Find where the given text appears and provide that cell's center as (x, y) coordinate. 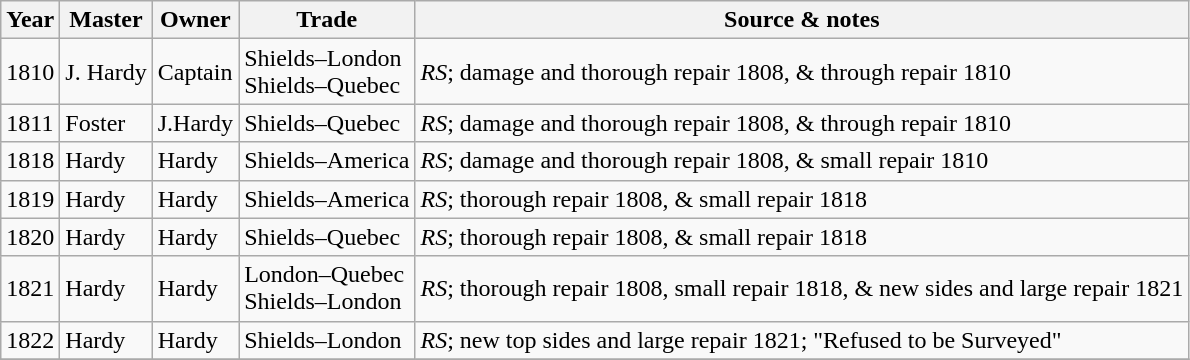
1811 (30, 123)
1822 (30, 340)
Foster (106, 123)
Owner (195, 20)
J. Hardy (106, 72)
Captain (195, 72)
Master (106, 20)
1810 (30, 72)
Shields–London (327, 340)
RS; thorough repair 1808, small repair 1818, & new sides and large repair 1821 (802, 288)
RS; damage and thorough repair 1808, & small repair 1810 (802, 161)
Trade (327, 20)
London–QuebecShields–London (327, 288)
Shields–LondonShields–Quebec (327, 72)
Year (30, 20)
1821 (30, 288)
J.Hardy (195, 123)
1820 (30, 237)
1819 (30, 199)
1818 (30, 161)
RS; new top sides and large repair 1821; "Refused to be Surveyed" (802, 340)
Source & notes (802, 20)
